Pinpoint the cell where the given text exists, returning its [X, Y] midpoint coordinate. 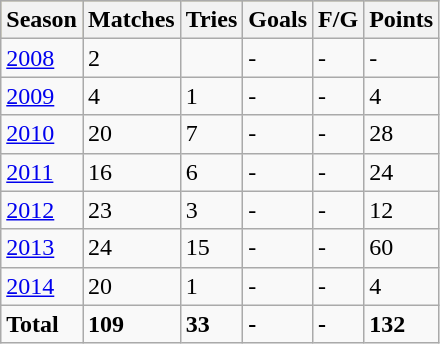
2009 [42, 96]
60 [402, 248]
28 [402, 134]
3 [212, 210]
2 [131, 58]
12 [402, 210]
2013 [42, 248]
2014 [42, 286]
F/G [338, 20]
Total [42, 324]
Season [42, 20]
132 [402, 324]
15 [212, 248]
2012 [42, 210]
33 [212, 324]
109 [131, 324]
16 [131, 172]
2008 [42, 58]
2010 [42, 134]
Tries [212, 20]
7 [212, 134]
Goals [278, 20]
Points [402, 20]
2011 [42, 172]
Matches [131, 20]
6 [212, 172]
23 [131, 210]
